From the cell containing the given text, extract its center point as (x, y) coordinate. 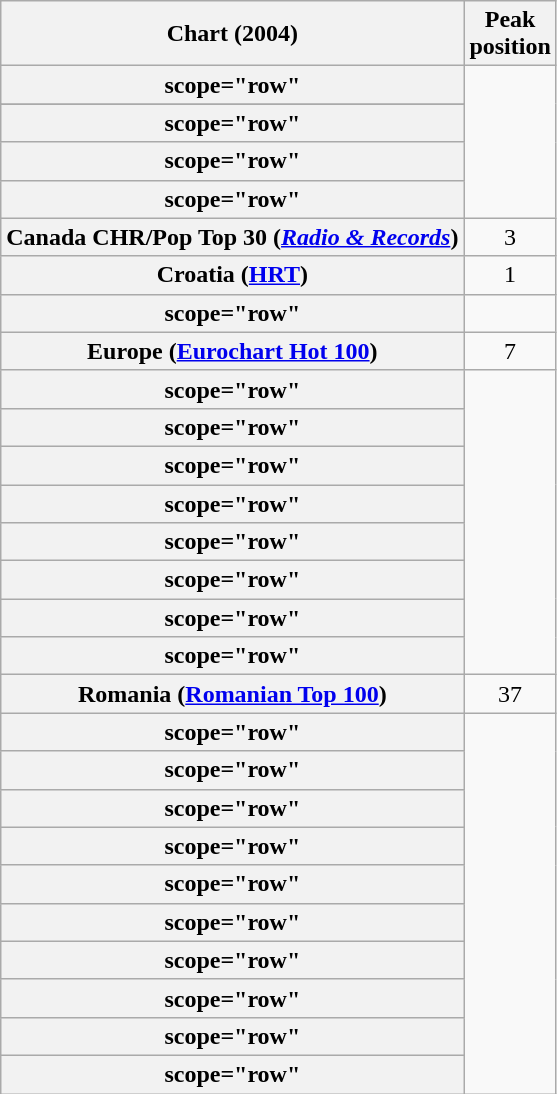
3 (510, 237)
7 (510, 351)
Canada CHR/Pop Top 30 (Radio & Records) (232, 237)
Europe (Eurochart Hot 100) (232, 351)
Croatia (HRT) (232, 275)
1 (510, 275)
37 (510, 694)
Peakposition (510, 34)
Chart (2004) (232, 34)
Romania (Romanian Top 100) (232, 694)
